Locate the cell with the specified text and output its [X, Y] center coordinate. 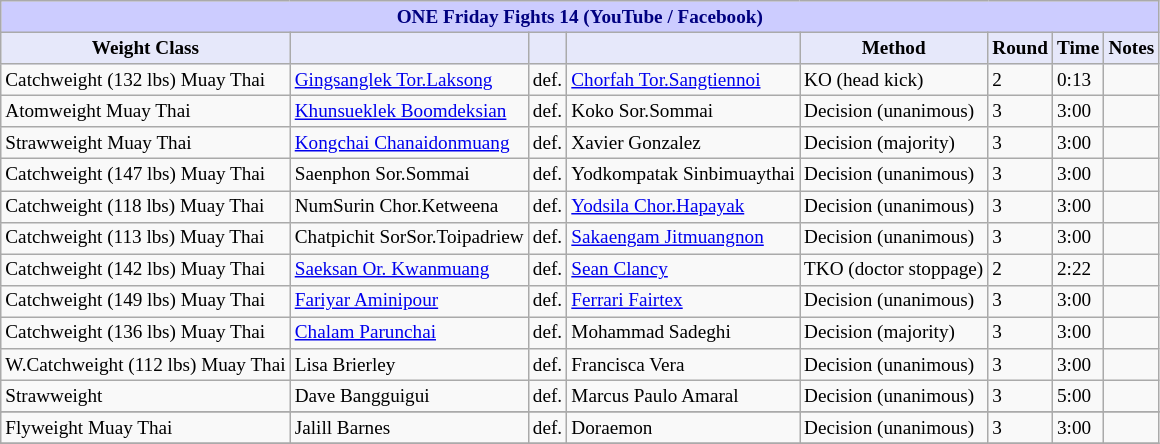
TKO (doctor stoppage) [894, 270]
Gingsanglek Tor.Laksong [409, 80]
Catchweight (136 lbs) Muay Thai [146, 333]
Catchweight (132 lbs) Muay Thai [146, 80]
Saenphon Sor.Sommai [409, 175]
Yodsila Chor.Hapayak [684, 206]
Strawweight [146, 396]
Khunsueklek Boomdeksian [409, 111]
Time [1078, 48]
Flyweight Muay Thai [146, 428]
Xavier Gonzalez [684, 143]
Atomweight Muay Thai [146, 111]
Francisca Vera [684, 365]
Koko Sor.Sommai [684, 111]
Weight Class [146, 48]
Yodkompatak Sinbimuaythai [684, 175]
W.Catchweight (112 lbs) Muay Thai [146, 365]
Catchweight (149 lbs) Muay Thai [146, 301]
Ferrari Fairtex [684, 301]
Saeksan Or. Kwanmuang [409, 270]
Strawweight Muay Thai [146, 143]
Sean Clancy [684, 270]
Round [1020, 48]
Doraemon [684, 428]
Chalam Parunchai [409, 333]
Catchweight (147 lbs) Muay Thai [146, 175]
0:13 [1078, 80]
KO (head kick) [894, 80]
5:00 [1078, 396]
Lisa Brierley [409, 365]
Kongchai Chanaidonmuang [409, 143]
Marcus Paulo Amaral [684, 396]
Method [894, 48]
Sakaengam Jitmuangnon [684, 238]
Catchweight (142 lbs) Muay Thai [146, 270]
Chatpichit SorSor.Toipadriew [409, 238]
Notes [1132, 48]
Catchweight (118 lbs) Muay Thai [146, 206]
Mohammad Sadeghi [684, 333]
ONE Friday Fights 14 (YouTube / Facebook) [580, 17]
Fariyar Aminipour [409, 301]
NumSurin Chor.Ketweena [409, 206]
Jalill Barnes [409, 428]
Chorfah Tor.Sangtiennoi [684, 80]
2:22 [1078, 270]
Dave Bangguigui [409, 396]
Catchweight (113 lbs) Muay Thai [146, 238]
